Return [X, Y] of the center of cell containing provided text 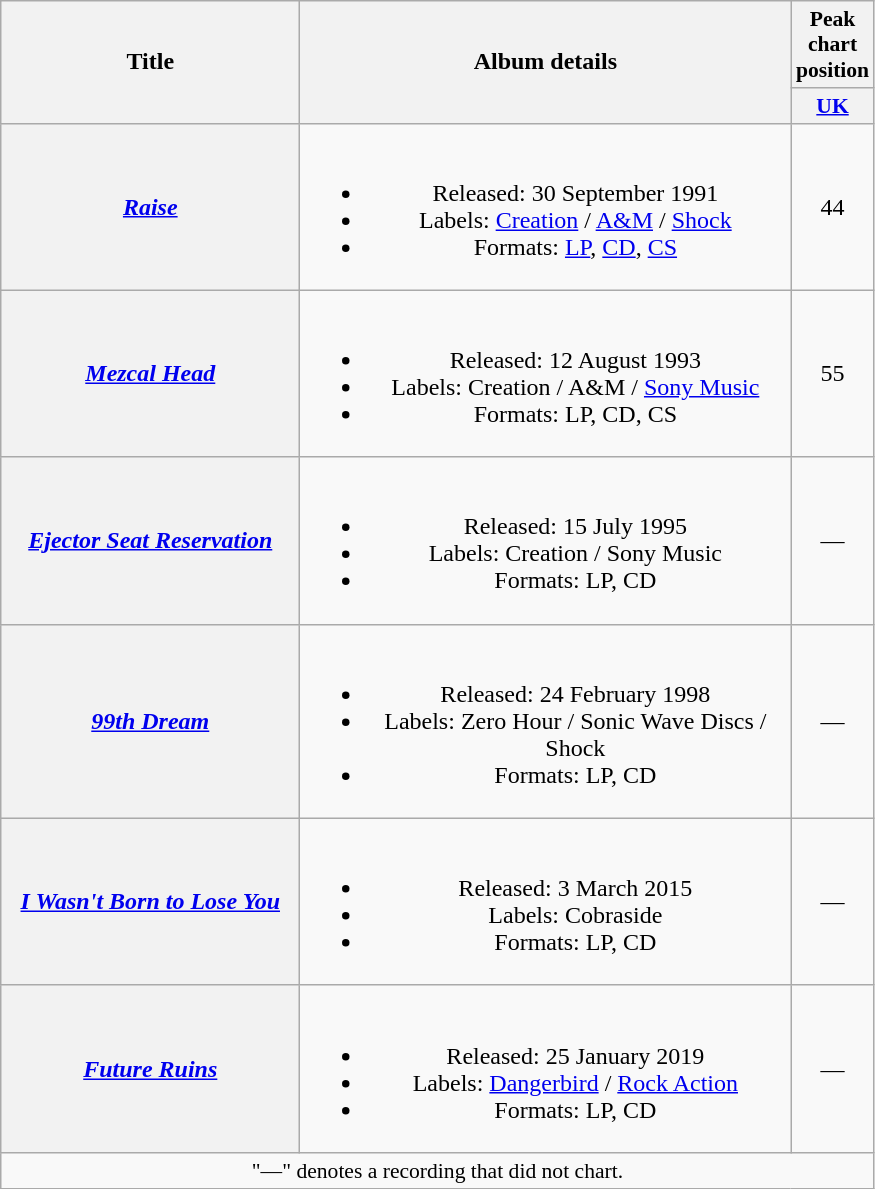
Title [150, 62]
I Wasn't Born to Lose You [150, 902]
44 [832, 206]
Album details [546, 62]
Raise [150, 206]
Released: 3 March 2015Labels: CobrasideFormats: LP, CD [546, 902]
Future Ruins [150, 1068]
99th Dream [150, 721]
Released: 25 January 2019Labels: Dangerbird / Rock ActionFormats: LP, CD [546, 1068]
UK [832, 105]
Mezcal Head [150, 374]
55 [832, 374]
Released: 30 September 1991Labels: Creation / A&M / ShockFormats: LP, CD, CS [546, 206]
Ejector Seat Reservation [150, 540]
Peak chart position [832, 44]
"—" denotes a recording that did not chart. [438, 1170]
Released: 12 August 1993Labels: Creation / A&M / Sony MusicFormats: LP, CD, CS [546, 374]
Released: 15 July 1995Labels: Creation / Sony MusicFormats: LP, CD [546, 540]
Released: 24 February 1998Labels: Zero Hour / Sonic Wave Discs / ShockFormats: LP, CD [546, 721]
